Scan for the cell matching the given text and deliver its [x, y] coordinate at center. 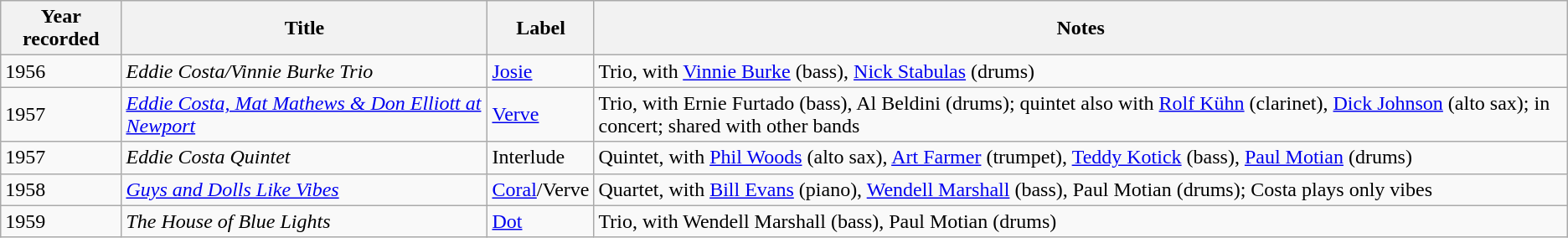
Eddie Costa Quintet [305, 158]
The House of Blue Lights [305, 221]
Trio, with Vinnie Burke (bass), Nick Stabulas (drums) [1081, 71]
Josie [541, 71]
Trio, with Wendell Marshall (bass), Paul Motian (drums) [1081, 221]
Title [305, 28]
Eddie Costa, Mat Mathews & Don Elliott at Newport [305, 114]
Dot [541, 221]
1958 [61, 189]
1959 [61, 221]
Guys and Dolls Like Vibes [305, 189]
1956 [61, 71]
Coral/Verve [541, 189]
Interlude [541, 158]
Label [541, 28]
Quintet, with Phil Woods (alto sax), Art Farmer (trumpet), Teddy Kotick (bass), Paul Motian (drums) [1081, 158]
Eddie Costa/Vinnie Burke Trio [305, 71]
Year recorded [61, 28]
Quartet, with Bill Evans (piano), Wendell Marshall (bass), Paul Motian (drums); Costa plays only vibes [1081, 189]
Notes [1081, 28]
Verve [541, 114]
